Provide the [x, y] coordinate of the cell's center where the given text is located.  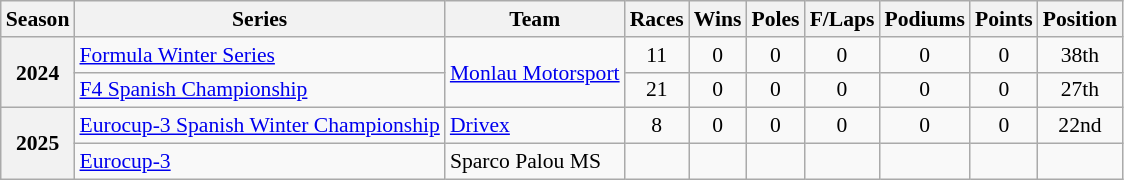
Podiums [924, 19]
8 [657, 126]
Season [38, 19]
F/Laps [842, 19]
38th [1080, 55]
Monlau Motorsport [535, 72]
Series [259, 19]
Sparco Palou MS [535, 162]
Points [1004, 19]
Eurocup-3 Spanish Winter Championship [259, 126]
2024 [38, 72]
2025 [38, 144]
21 [657, 90]
27th [1080, 90]
22nd [1080, 126]
Formula Winter Series [259, 55]
11 [657, 55]
Position [1080, 19]
F4 Spanish Championship [259, 90]
Wins [718, 19]
Races [657, 19]
Drivex [535, 126]
Poles [775, 19]
Team [535, 19]
Eurocup-3 [259, 162]
